From the cell containing the given text, extract its center point as [x, y] coordinate. 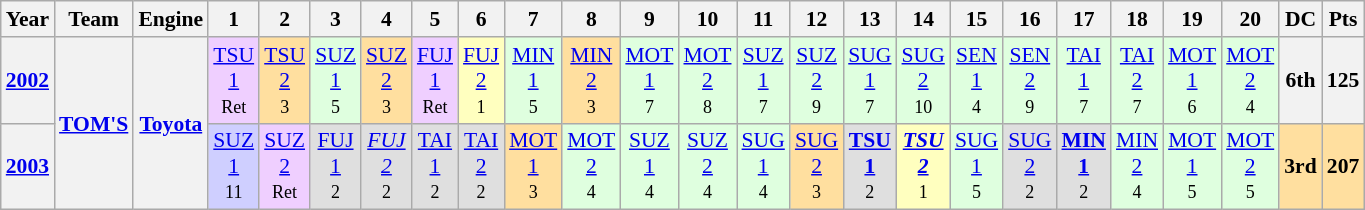
16 [1030, 19]
18 [1137, 19]
FUJ1Ret [435, 80]
Toyota [170, 124]
SEN14 [976, 80]
SUZ14 [649, 166]
2003 [28, 166]
Engine [170, 19]
Year [28, 19]
SUZ2Ret [284, 166]
SUZ24 [707, 166]
207 [1344, 166]
15 [976, 19]
6th [1300, 80]
6 [481, 19]
5 [435, 19]
19 [1192, 19]
TAI12 [435, 166]
TOM'S [94, 124]
SUG23 [816, 166]
9 [649, 19]
TAI27 [1137, 80]
1 [234, 19]
TSU12 [870, 166]
2002 [28, 80]
3rd [1300, 166]
FUJ12 [336, 166]
MOT25 [1250, 166]
20 [1250, 19]
TSU23 [284, 80]
TAI22 [481, 166]
FUJ21 [481, 80]
SUZ23 [386, 80]
SUG14 [764, 166]
SUG22 [1030, 166]
13 [870, 19]
SUG17 [870, 80]
SUG210 [924, 80]
8 [591, 19]
4 [386, 19]
MOT17 [649, 80]
SUZ15 [336, 80]
17 [1083, 19]
Pts [1344, 19]
SEN29 [1030, 80]
SUG15 [976, 166]
SUZ111 [234, 166]
MIN15 [533, 80]
3 [336, 19]
MOT15 [1192, 166]
FUJ22 [386, 166]
TAI17 [1083, 80]
11 [764, 19]
12 [816, 19]
10 [707, 19]
Team [94, 19]
7 [533, 19]
SUZ17 [764, 80]
MOT16 [1192, 80]
DC [1300, 19]
SUZ29 [816, 80]
TSU1Ret [234, 80]
125 [1344, 80]
MIN23 [591, 80]
MIN24 [1137, 166]
MIN12 [1083, 166]
MOT28 [707, 80]
2 [284, 19]
TSU21 [924, 166]
14 [924, 19]
MOT13 [533, 166]
